From the cell containing the given text, extract its center point as [x, y] coordinate. 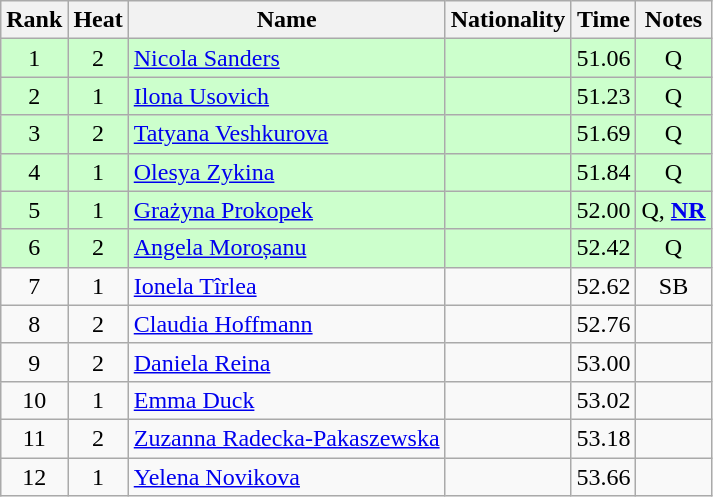
Ionela Tîrlea [286, 286]
Olesya Zykina [286, 172]
53.18 [604, 438]
52.00 [604, 210]
8 [34, 324]
Emma Duck [286, 400]
7 [34, 286]
51.84 [604, 172]
51.06 [604, 58]
Ilona Usovich [286, 96]
Nicola Sanders [286, 58]
4 [34, 172]
Heat [98, 20]
Notes [674, 20]
Time [604, 20]
53.00 [604, 362]
Zuzanna Radecka-Pakaszewska [286, 438]
Name [286, 20]
Angela Moroșanu [286, 248]
Q, NR [674, 210]
SB [674, 286]
12 [34, 477]
5 [34, 210]
9 [34, 362]
52.42 [604, 248]
Daniela Reina [286, 362]
3 [34, 134]
51.69 [604, 134]
52.76 [604, 324]
Tatyana Veshkurova [286, 134]
Rank [34, 20]
Nationality [508, 20]
53.02 [604, 400]
11 [34, 438]
53.66 [604, 477]
10 [34, 400]
Yelena Novikova [286, 477]
51.23 [604, 96]
6 [34, 248]
Grażyna Prokopek [286, 210]
Claudia Hoffmann [286, 324]
52.62 [604, 286]
